Output the [x, y] coordinate of the center of the cell containing the given text.  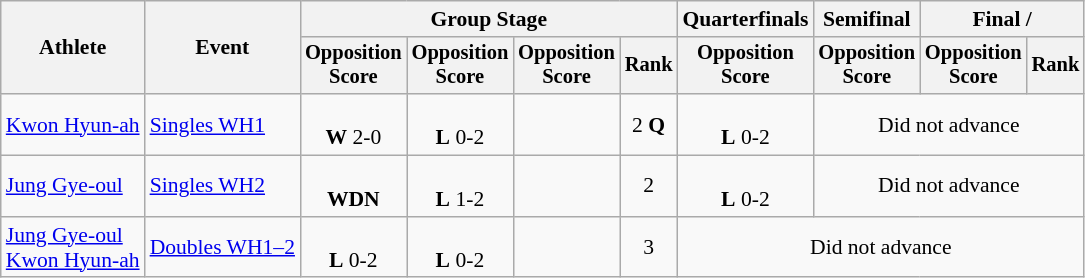
Doubles WH1–2 [222, 248]
3 [649, 248]
2 Q [649, 124]
Singles WH2 [222, 186]
Final / [1002, 19]
2 [649, 186]
Group Stage [488, 19]
W 2-0 [354, 124]
Jung Gye-oulKwon Hyun-ah [73, 248]
Jung Gye-oul [73, 186]
Athlete [73, 48]
Event [222, 48]
Semifinal [866, 19]
L 1-2 [460, 186]
Singles WH1 [222, 124]
Quarterfinals [745, 19]
Kwon Hyun-ah [73, 124]
WDN [354, 186]
